Identify which cell holds the provided text, then report its [X, Y] central coordinate. 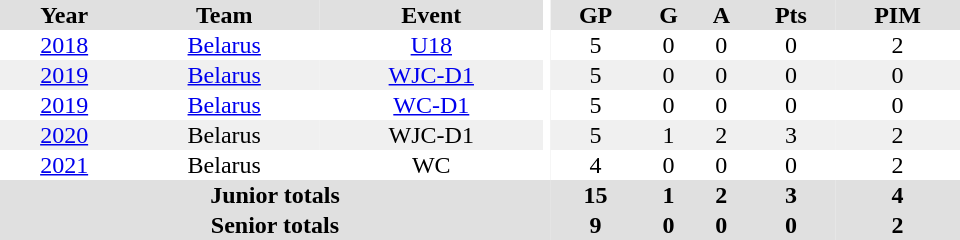
Event [431, 15]
Senior totals [275, 225]
G [668, 15]
GP [596, 15]
2018 [64, 45]
Pts [791, 15]
2021 [64, 165]
Junior totals [275, 195]
WC-D1 [431, 105]
A [722, 15]
Team [224, 15]
15 [596, 195]
9 [596, 225]
2020 [64, 135]
Year [64, 15]
PIM [898, 15]
U18 [431, 45]
WC [431, 165]
